Identify which cell holds the provided text, then report its (x, y) central coordinate. 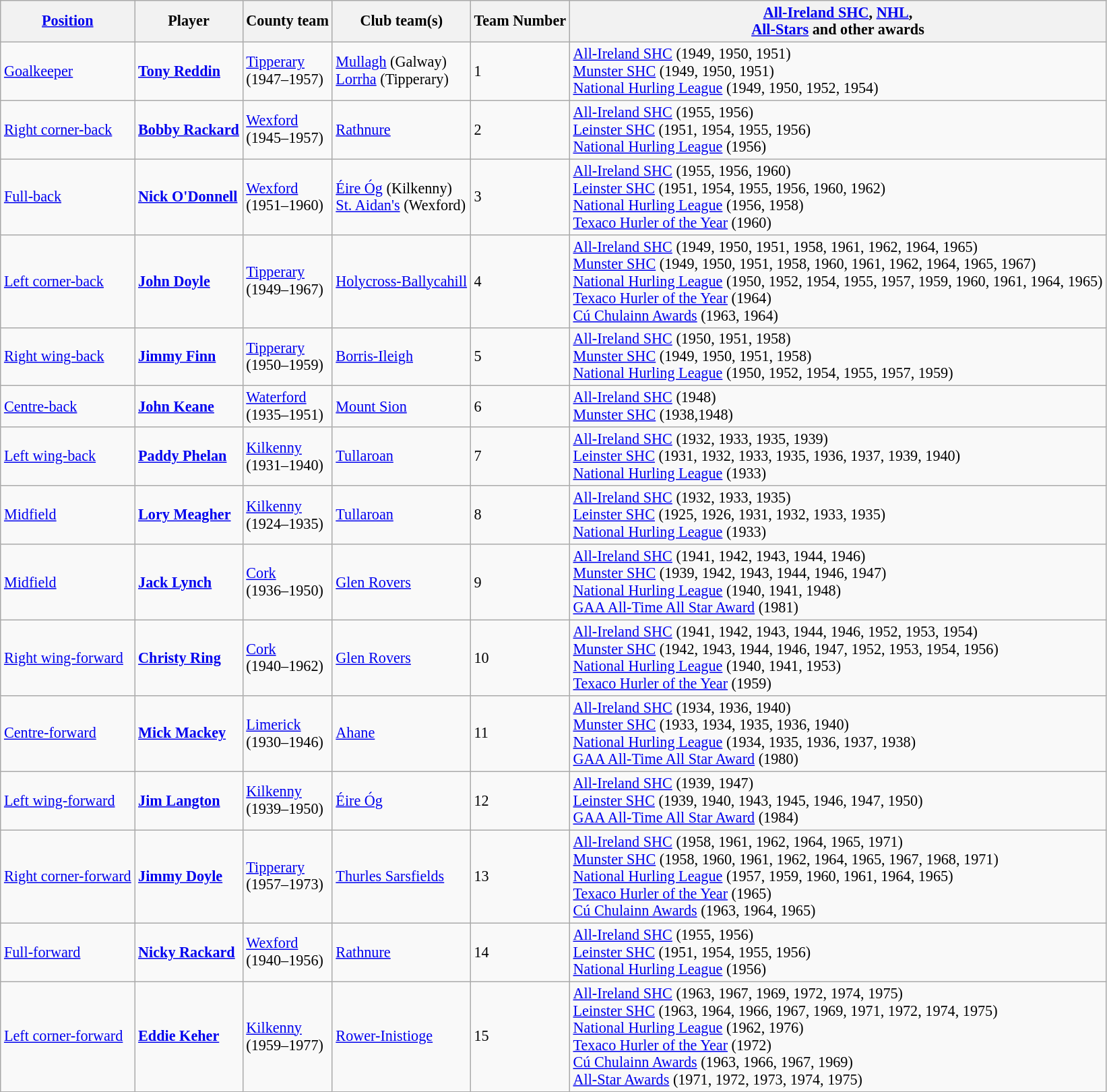
Right corner-back (67, 129)
Mount Sion (402, 407)
6 (520, 407)
All-Ireland SHC (1949, 1950, 1951)Munster SHC (1949, 1950, 1951)National Hurling League (1949, 1950, 1952, 1954) (837, 71)
Full-back (67, 197)
Left corner-back (67, 281)
1 (520, 71)
Right wing-forward (67, 657)
8 (520, 515)
County team (287, 22)
Kilkenny(1939–1950) (287, 800)
Right corner-forward (67, 876)
Wexford(1951–1960) (287, 197)
3 (520, 197)
Jack Lynch (189, 582)
Left corner-forward (67, 1036)
All-Ireland SHC, NHL,All-Stars and other awards (837, 22)
Christy Ring (189, 657)
7 (520, 457)
Cork(1936–1950) (287, 582)
4 (520, 281)
Éire Óg (402, 800)
Borris-Ileigh (402, 357)
Thurles Sarsfields (402, 876)
Tipperary(1949–1967) (287, 281)
Cork(1940–1962) (287, 657)
9 (520, 582)
Waterford(1935–1951) (287, 407)
Mick Mackey (189, 733)
John Doyle (189, 281)
Bobby Rackard (189, 129)
Nicky Rackard (189, 953)
All-Ireland SHC (1932, 1933, 1935, 1939)Leinster SHC (1931, 1932, 1933, 1935, 1936, 1937, 1939, 1940)National Hurling League (1933) (837, 457)
Ahane (402, 733)
Tipperary(1947–1957) (287, 71)
Right wing-back (67, 357)
Rower-Inistioge (402, 1036)
Kilkenny(1959–1977) (287, 1036)
Left wing-back (67, 457)
Centre-back (67, 407)
2 (520, 129)
Team Number (520, 22)
Left wing-forward (67, 800)
Centre-forward (67, 733)
Kilkenny(1931–1940) (287, 457)
Jimmy Doyle (189, 876)
Position (67, 22)
10 (520, 657)
Goalkeeper (67, 71)
All-Ireland SHC (1948)Munster SHC (1938,1948) (837, 407)
All-Ireland SHC (1939, 1947)Leinster SHC (1939, 1940, 1943, 1945, 1946, 1947, 1950)GAA All-Time All Star Award (1984) (837, 800)
Eddie Keher (189, 1036)
12 (520, 800)
Tony Reddin (189, 71)
Club team(s) (402, 22)
13 (520, 876)
Kilkenny(1924–1935) (287, 515)
Full-forward (67, 953)
Jimmy Finn (189, 357)
Jim Langton (189, 800)
John Keane (189, 407)
Éire Óg (Kilkenny)St. Aidan's (Wexford) (402, 197)
All-Ireland SHC (1950, 1951, 1958)Munster SHC (1949, 1950, 1951, 1958)National Hurling League (1950, 1952, 1954, 1955, 1957, 1959) (837, 357)
Tipperary(1957–1973) (287, 876)
11 (520, 733)
Wexford(1940–1956) (287, 953)
14 (520, 953)
Lory Meagher (189, 515)
Wexford(1945–1957) (287, 129)
Player (189, 22)
Mullagh (Galway)Lorrha (Tipperary) (402, 71)
Nick O'Donnell (189, 197)
Paddy Phelan (189, 457)
Tipperary(1950–1959) (287, 357)
Limerick(1930–1946) (287, 733)
15 (520, 1036)
All-Ireland SHC (1932, 1933, 1935)Leinster SHC (1925, 1926, 1931, 1932, 1933, 1935)National Hurling League (1933) (837, 515)
Holycross-Ballycahill (402, 281)
5 (520, 357)
